Capture the cell that displays the provided text and extract its (X, Y) central coordinate. 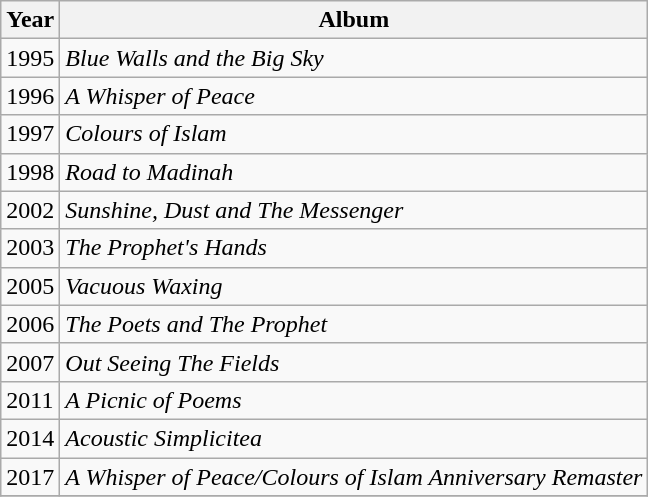
2014 (30, 438)
A Picnic of Poems (354, 400)
A Whisper of Peace (354, 96)
The Prophet's Hands (354, 248)
2002 (30, 210)
Album (354, 20)
2017 (30, 477)
2011 (30, 400)
A Whisper of Peace/Colours of Islam Anniversary Remaster (354, 477)
2005 (30, 286)
Colours of Islam (354, 134)
Year (30, 20)
2003 (30, 248)
1996 (30, 96)
The Poets and The Prophet (354, 324)
Sunshine, Dust and The Messenger (354, 210)
Acoustic Simplicitea (354, 438)
Blue Walls and the Big Sky (354, 58)
Out Seeing The Fields (354, 362)
Vacuous Waxing (354, 286)
2006 (30, 324)
1997 (30, 134)
2007 (30, 362)
Road to Madinah (354, 172)
1995 (30, 58)
1998 (30, 172)
